Output the (X, Y) coordinate of the center of the cell containing the given text.  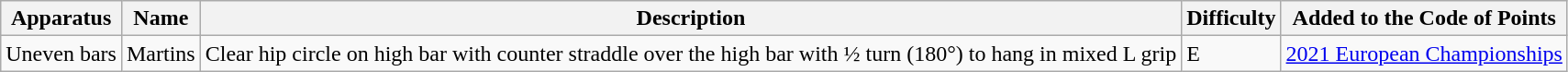
Uneven bars (61, 54)
Apparatus (61, 18)
2021 European Championships (1424, 54)
Difficulty (1231, 18)
E (1231, 54)
Clear hip circle on high bar with counter straddle over the high bar with ½ turn (180°) to hang in mixed L grip (691, 54)
Added to the Code of Points (1424, 18)
Description (691, 18)
Martins (161, 54)
Name (161, 18)
